Provide the [X, Y] coordinate of the cell's center where the given text is located.  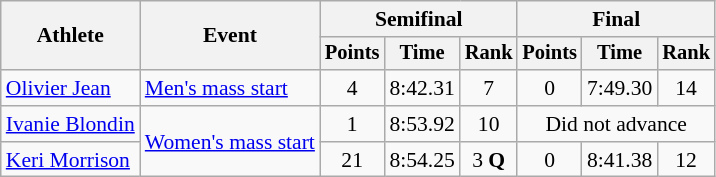
Women's mass start [230, 142]
Event [230, 36]
7 [489, 88]
8:42.31 [422, 88]
Men's mass start [230, 88]
Semifinal [418, 19]
7:49.30 [620, 88]
10 [489, 124]
14 [686, 88]
Did not advance [616, 124]
1 [352, 124]
Athlete [70, 36]
Ivanie Blondin [70, 124]
0 [549, 88]
4 [352, 88]
8:53.92 [422, 124]
Olivier Jean [70, 88]
Final [616, 19]
